Capture the cell that displays the provided text and extract its (x, y) central coordinate. 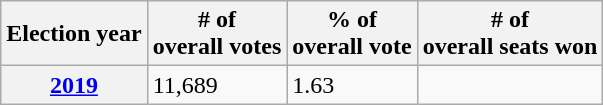
# ofoverall votes (217, 34)
Election year (74, 34)
2019 (74, 85)
1.63 (352, 85)
# ofoverall seats won (510, 34)
11,689 (217, 85)
% ofoverall vote (352, 34)
